Return (X, Y) of the center of cell containing provided text 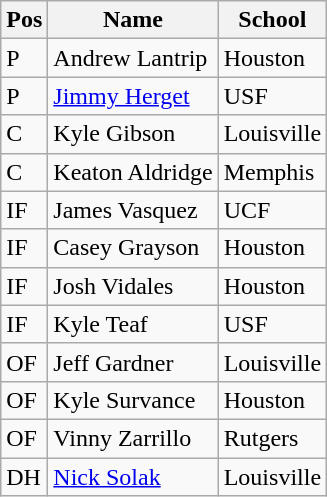
DH (24, 477)
Josh Vidales (133, 286)
Pos (24, 20)
Name (133, 20)
Vinny Zarrillo (133, 438)
Kyle Gibson (133, 134)
Memphis (272, 172)
Kyle Teaf (133, 324)
Jeff Gardner (133, 362)
Andrew Lantrip (133, 58)
Keaton Aldridge (133, 172)
Casey Grayson (133, 248)
Jimmy Herget (133, 96)
James Vasquez (133, 210)
Nick Solak (133, 477)
UCF (272, 210)
Kyle Survance (133, 400)
Rutgers (272, 438)
School (272, 20)
